Determine the (x, y) coordinate at the center of the cell enclosing the given text.  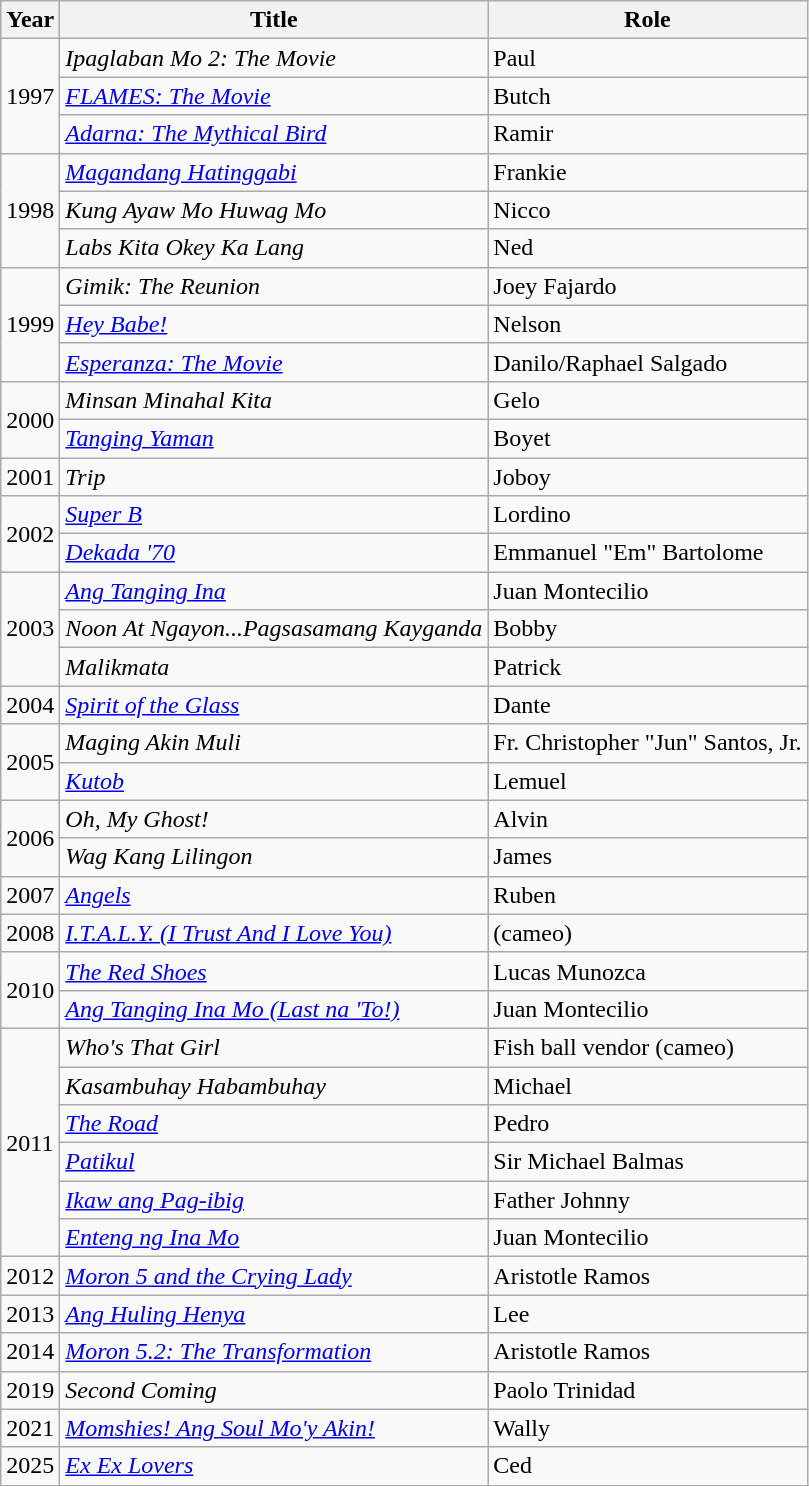
I.T.A.L.Y. (I Trust And I Love You) (274, 933)
Ced (648, 1466)
Noon At Ngayon...Pagsasamang Kayganda (274, 629)
Role (648, 20)
Kung Ayaw Mo Huwag Mo (274, 210)
Title (274, 20)
Minsan Minahal Kita (274, 400)
Gelo (648, 400)
The Road (274, 1124)
2003 (30, 629)
Paul (648, 58)
Alvin (648, 819)
The Red Shoes (274, 971)
2019 (30, 1390)
Hey Babe! (274, 324)
Boyet (648, 438)
2011 (30, 1142)
2021 (30, 1428)
Nicco (648, 210)
Kutob (274, 781)
Ned (648, 248)
Danilo/Raphael Salgado (648, 362)
Year (30, 20)
2002 (30, 534)
Labs Kita Okey Ka Lang (274, 248)
Wally (648, 1428)
2006 (30, 838)
Nelson (648, 324)
(cameo) (648, 933)
Fish ball vendor (cameo) (648, 1047)
2004 (30, 705)
Ang Huling Henya (274, 1314)
Dekada '70 (274, 553)
Dante (648, 705)
Moron 5.2: The Transformation (274, 1352)
Who's That Girl (274, 1047)
1999 (30, 324)
Butch (648, 96)
1997 (30, 96)
Lee (648, 1314)
Oh, My Ghost! (274, 819)
2025 (30, 1466)
Momshies! Ang Soul Mo'y Akin! (274, 1428)
Ruben (648, 895)
Kasambuhay Habambuhay (274, 1085)
Pedro (648, 1124)
James (648, 857)
Maging Akin Muli (274, 743)
Tanging Yaman (274, 438)
2014 (30, 1352)
Joey Fajardo (648, 286)
Bobby (648, 629)
Ikaw ang Pag-ibig (274, 1200)
2010 (30, 990)
Adarna: The Mythical Bird (274, 134)
Malikmata (274, 667)
FLAMES: The Movie (274, 96)
Ramir (648, 134)
2008 (30, 933)
Patrick (648, 667)
Enteng ng Ina Mo (274, 1238)
1998 (30, 210)
Frankie (648, 172)
Second Coming (274, 1390)
2000 (30, 419)
2007 (30, 895)
Lordino (648, 515)
Magandang Hatinggabi (274, 172)
Super B (274, 515)
Ang Tanging Ina Mo (Last na 'To!) (274, 1009)
Sir Michael Balmas (648, 1162)
Moron 5 and the Crying Lady (274, 1276)
Joboy (648, 477)
Patikul (274, 1162)
2012 (30, 1276)
Wag Kang Lilingon (274, 857)
Esperanza: The Movie (274, 362)
Trip (274, 477)
2001 (30, 477)
Lemuel (648, 781)
Ang Tanging Ina (274, 591)
2005 (30, 762)
Michael (648, 1085)
Fr. Christopher "Jun" Santos, Jr. (648, 743)
Emmanuel "Em" Bartolome (648, 553)
Gimik: The Reunion (274, 286)
Paolo Trinidad (648, 1390)
Ipaglaban Mo 2: The Movie (274, 58)
Lucas Munozca (648, 971)
Angels (274, 895)
Ex Ex Lovers (274, 1466)
Spirit of the Glass (274, 705)
2013 (30, 1314)
Father Johnny (648, 1200)
